Detect which cell encompasses the target text, then output its [X, Y] center coordinate. 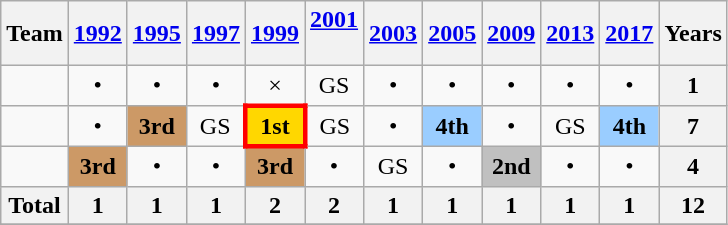
1995 [156, 34]
2001 [334, 34]
Total [35, 205]
2003 [394, 34]
2017 [630, 34]
1st [274, 126]
1997 [216, 34]
× [274, 86]
2nd [512, 166]
4 [693, 166]
2009 [512, 34]
2005 [452, 34]
Team [35, 34]
1992 [98, 34]
Years [693, 34]
2013 [570, 34]
7 [693, 126]
12 [693, 205]
1999 [274, 34]
